Find where the given text appears and provide that cell's center as (x, y) coordinate. 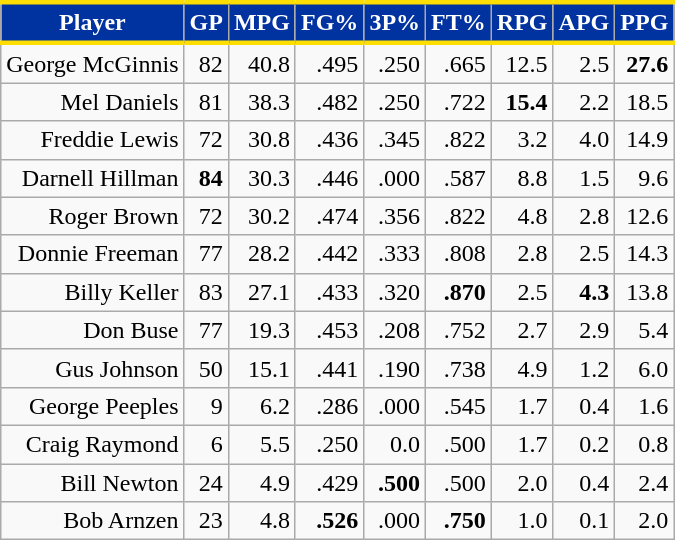
27.1 (262, 292)
19.3 (262, 330)
.190 (395, 368)
12.6 (644, 216)
.320 (395, 292)
Roger Brown (92, 216)
30.8 (262, 140)
0.1 (584, 521)
.446 (329, 178)
0.2 (584, 444)
.587 (459, 178)
.482 (329, 102)
.752 (459, 330)
24 (206, 483)
Player (92, 22)
.545 (459, 406)
8.8 (522, 178)
MPG (262, 22)
3P% (395, 22)
.208 (395, 330)
Billy Keller (92, 292)
.665 (459, 63)
2.4 (644, 483)
Craig Raymond (92, 444)
.345 (395, 140)
George Peeples (92, 406)
.750 (459, 521)
81 (206, 102)
.738 (459, 368)
FG% (329, 22)
83 (206, 292)
5.5 (262, 444)
1.5 (584, 178)
2.7 (522, 330)
40.8 (262, 63)
4.0 (584, 140)
2.9 (584, 330)
Donnie Freeman (92, 254)
0.8 (644, 444)
2.2 (584, 102)
.453 (329, 330)
3.2 (522, 140)
.442 (329, 254)
.333 (395, 254)
.722 (459, 102)
Mel Daniels (92, 102)
.433 (329, 292)
.495 (329, 63)
FT% (459, 22)
23 (206, 521)
30.2 (262, 216)
15.4 (522, 102)
Don Buse (92, 330)
Bill Newton (92, 483)
12.5 (522, 63)
6 (206, 444)
6.2 (262, 406)
Bob Arnzen (92, 521)
.286 (329, 406)
.429 (329, 483)
Gus Johnson (92, 368)
6.0 (644, 368)
APG (584, 22)
9 (206, 406)
.870 (459, 292)
15.1 (262, 368)
RPG (522, 22)
.356 (395, 216)
.808 (459, 254)
George McGinnis (92, 63)
38.3 (262, 102)
1.2 (584, 368)
18.5 (644, 102)
GP (206, 22)
30.3 (262, 178)
.441 (329, 368)
0.0 (395, 444)
5.4 (644, 330)
Freddie Lewis (92, 140)
28.2 (262, 254)
.436 (329, 140)
84 (206, 178)
PPG (644, 22)
1.6 (644, 406)
4.3 (584, 292)
Darnell Hillman (92, 178)
82 (206, 63)
50 (206, 368)
1.0 (522, 521)
13.8 (644, 292)
9.6 (644, 178)
14.3 (644, 254)
.526 (329, 521)
.474 (329, 216)
27.6 (644, 63)
14.9 (644, 140)
